Provide the (X, Y) coordinate of the cell's center where the given text is located.  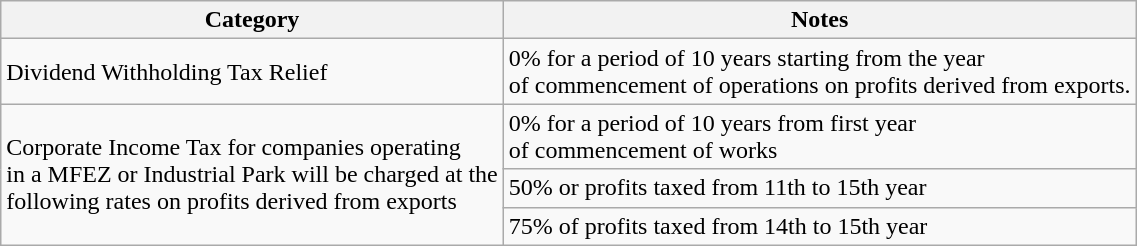
0% for a period of 10 years starting from the yearof commencement of operations on profits derived from exports. (820, 72)
50% or profits taxed from 11th to 15th year (820, 188)
75% of profits taxed from 14th to 15th year (820, 226)
Dividend Withholding Tax Relief (252, 72)
Notes (820, 20)
Category (252, 20)
0% for a period of 10 years from first yearof commencement of works (820, 136)
Corporate Income Tax for companies operatingin a MFEZ or Industrial Park will be charged at thefollowing rates on profits derived from exports (252, 174)
